Locate the cell with the specified text and output its [x, y] center coordinate. 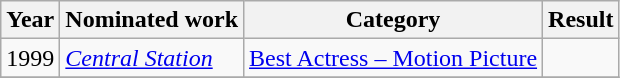
Best Actress – Motion Picture [394, 58]
Nominated work [152, 20]
Year [30, 20]
Central Station [152, 58]
Result [581, 20]
1999 [30, 58]
Category [394, 20]
